Search for the cell housing the specified text and yield its [x, y] center coordinate. 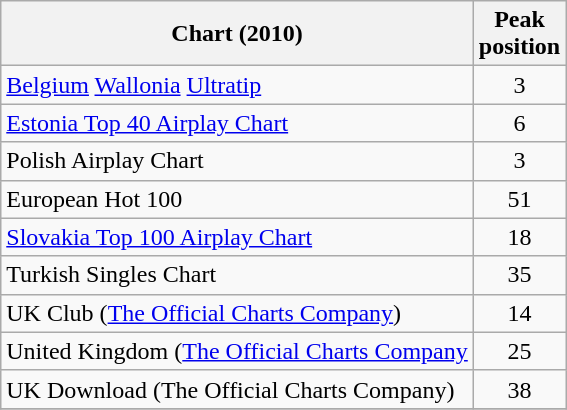
UK Download (The Official Charts Company) [238, 389]
Estonia Top 40 Airplay Chart [238, 123]
Turkish Singles Chart [238, 275]
14 [519, 313]
Belgium Wallonia Ultratip [238, 85]
18 [519, 237]
35 [519, 275]
25 [519, 351]
6 [519, 123]
Polish Airplay Chart [238, 161]
United Kingdom (The Official Charts Company [238, 351]
European Hot 100 [238, 199]
38 [519, 389]
Chart (2010) [238, 34]
Peakposition [519, 34]
51 [519, 199]
UK Club (The Official Charts Company) [238, 313]
Slovakia Top 100 Airplay Chart [238, 237]
